Locate the cell with the specified text and output its [X, Y] center coordinate. 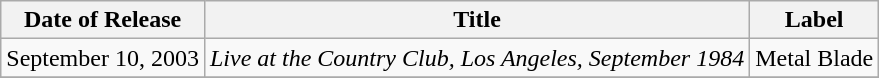
September 10, 2003 [103, 58]
Title [476, 20]
Metal Blade [814, 58]
Label [814, 20]
Date of Release [103, 20]
Live at the Country Club, Los Angeles, September 1984 [476, 58]
